Pinpoint the cell where the given text exists, returning its [X, Y] midpoint coordinate. 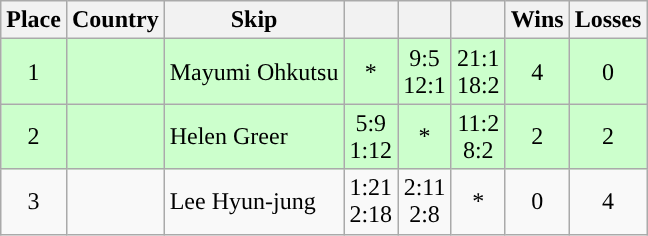
Skip [254, 20]
Place [34, 20]
3 [34, 202]
11:2 8:2 [478, 136]
1:212:18 [371, 202]
1 [34, 72]
Lee Hyun-jung [254, 202]
9:512:1 [425, 72]
21:118:2 [478, 72]
5:91:12 [371, 136]
Mayumi Ohkutsu [254, 72]
2:11 2:8 [425, 202]
Losses [608, 20]
Country [115, 20]
Wins [537, 20]
Helen Greer [254, 136]
